Extract the [x, y] coordinate from the center of the cell holding the provided text.  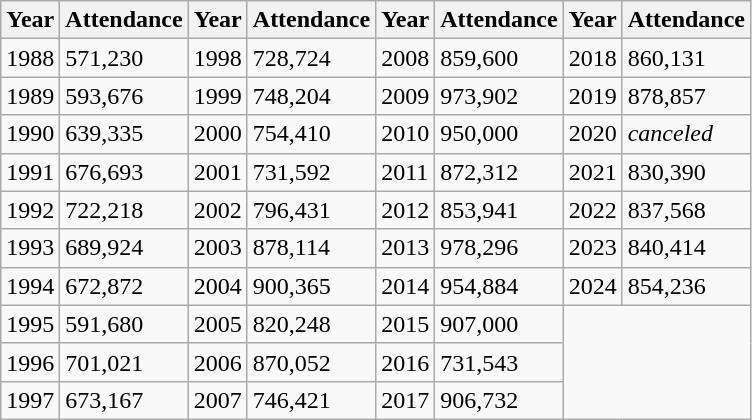
2004 [218, 286]
840,414 [686, 248]
2021 [592, 172]
1993 [30, 248]
2011 [406, 172]
731,543 [499, 362]
canceled [686, 134]
2003 [218, 248]
860,131 [686, 58]
639,335 [124, 134]
591,680 [124, 324]
746,421 [311, 400]
593,676 [124, 96]
728,724 [311, 58]
2012 [406, 210]
853,941 [499, 210]
673,167 [124, 400]
1996 [30, 362]
689,924 [124, 248]
1999 [218, 96]
1991 [30, 172]
748,204 [311, 96]
2007 [218, 400]
2008 [406, 58]
2000 [218, 134]
1990 [30, 134]
2018 [592, 58]
878,114 [311, 248]
837,568 [686, 210]
2024 [592, 286]
2015 [406, 324]
2019 [592, 96]
2001 [218, 172]
722,218 [124, 210]
1994 [30, 286]
2002 [218, 210]
907,000 [499, 324]
978,296 [499, 248]
950,000 [499, 134]
701,021 [124, 362]
1992 [30, 210]
754,410 [311, 134]
2014 [406, 286]
796,431 [311, 210]
1995 [30, 324]
830,390 [686, 172]
2022 [592, 210]
2009 [406, 96]
2020 [592, 134]
1998 [218, 58]
2010 [406, 134]
872,312 [499, 172]
973,902 [499, 96]
954,884 [499, 286]
2006 [218, 362]
2013 [406, 248]
870,052 [311, 362]
878,857 [686, 96]
672,872 [124, 286]
571,230 [124, 58]
2005 [218, 324]
731,592 [311, 172]
2016 [406, 362]
1988 [30, 58]
1989 [30, 96]
676,693 [124, 172]
2017 [406, 400]
2023 [592, 248]
900,365 [311, 286]
854,236 [686, 286]
906,732 [499, 400]
859,600 [499, 58]
1997 [30, 400]
820,248 [311, 324]
